Return the [x, y] coordinate for the center point of the cell that contains the specified text.  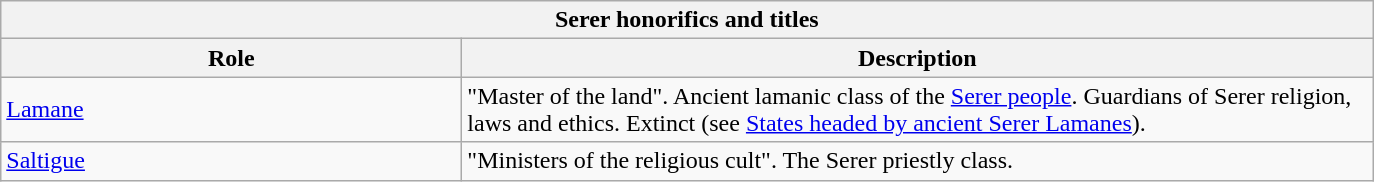
"Ministers of the religious cult". The Serer priestly class. [918, 161]
Description [918, 58]
Lamane [232, 110]
Saltigue [232, 161]
Serer honorifics and titles [687, 20]
Role [232, 58]
